Find where the given text appears and provide that cell's center as (X, Y) coordinate. 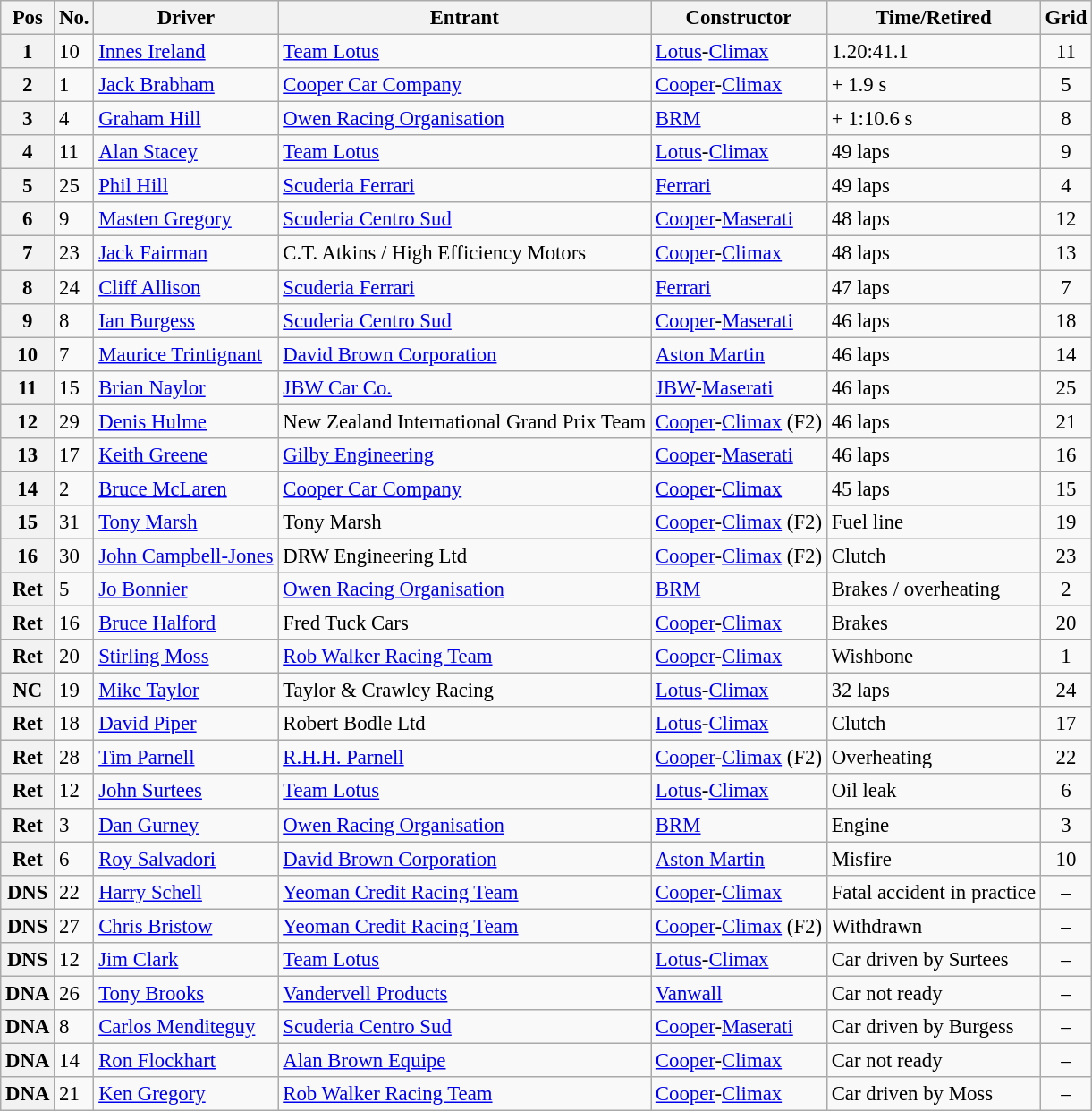
Alan Brown Equipe (465, 1060)
John Campbell-Jones (186, 555)
27 (74, 926)
Pos (28, 18)
Harry Schell (186, 892)
Jo Bonnier (186, 589)
Graham Hill (186, 119)
45 laps (934, 488)
Engine (934, 825)
Taylor & Crawley Racing (465, 691)
JBW Car Co. (465, 387)
Fred Tuck Cars (465, 623)
Keith Greene (186, 455)
Roy Salvadori (186, 859)
47 laps (934, 287)
Robert Bodle Ltd (465, 724)
Constructor (739, 18)
Ken Gregory (186, 1094)
32 laps (934, 691)
No. (74, 18)
Vandervell Products (465, 993)
Vanwall (739, 993)
Carlos Menditeguy (186, 1027)
David Piper (186, 724)
Mike Taylor (186, 691)
Phil Hill (186, 186)
Driver (186, 18)
NC (28, 691)
Fatal accident in practice (934, 892)
Oil leak (934, 792)
Car driven by Surtees (934, 960)
29 (74, 421)
Grid (1066, 18)
Gilby Engineering (465, 455)
+ 1:10.6 s (934, 119)
Withdrawn (934, 926)
Car driven by Burgess (934, 1027)
JBW-Maserati (739, 387)
Tim Parnell (186, 758)
Misfire (934, 859)
Brakes (934, 623)
1.20:41.1 (934, 52)
Cliff Allison (186, 287)
26 (74, 993)
Masten Gregory (186, 219)
Jack Brabham (186, 85)
Alan Stacey (186, 152)
Jim Clark (186, 960)
Jack Fairman (186, 253)
+ 1.9 s (934, 85)
28 (74, 758)
31 (74, 522)
Ron Flockhart (186, 1060)
Overheating (934, 758)
Wishbone (934, 657)
R.H.H. Parnell (465, 758)
Ian Burgess (186, 320)
30 (74, 555)
John Surtees (186, 792)
Entrant (465, 18)
Denis Hulme (186, 421)
Dan Gurney (186, 825)
Chris Bristow (186, 926)
Brian Naylor (186, 387)
Tony Brooks (186, 993)
DRW Engineering Ltd (465, 555)
Bruce McLaren (186, 488)
C.T. Atkins / High Efficiency Motors (465, 253)
Maurice Trintignant (186, 354)
Time/Retired (934, 18)
Stirling Moss (186, 657)
Fuel line (934, 522)
Brakes / overheating (934, 589)
Innes Ireland (186, 52)
Car driven by Moss (934, 1094)
Bruce Halford (186, 623)
New Zealand International Grand Prix Team (465, 421)
